Output the (x, y) coordinate of the center of the cell containing the given text.  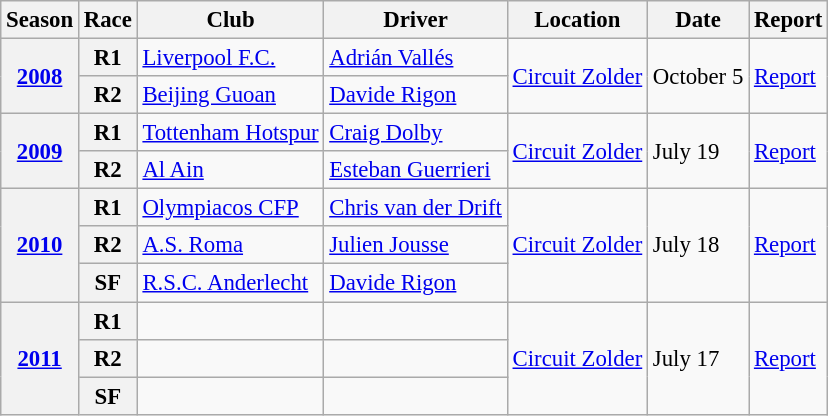
Driver (416, 20)
Club (230, 20)
Tottenham Hotspur (230, 133)
R.S.C. Anderlecht (230, 283)
Season (40, 20)
Olympiacos CFP (230, 208)
Al Ain (230, 170)
July 18 (698, 246)
2009 (40, 152)
Beijing Guoan (230, 95)
Julien Jousse (416, 245)
October 5 (698, 76)
Adrián Vallés (416, 58)
Location (577, 20)
Chris van der Drift (416, 208)
Liverpool F.C. (230, 58)
Esteban Guerrieri (416, 170)
Date (698, 20)
July 19 (698, 152)
Craig Dolby (416, 133)
Race (108, 20)
2008 (40, 76)
2011 (40, 358)
July 17 (698, 358)
A.S. Roma (230, 245)
2010 (40, 246)
